Identify which cell holds the provided text, then report its (x, y) central coordinate. 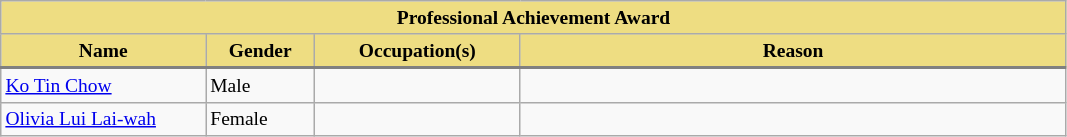
Gender (260, 51)
Reason (793, 51)
Female (260, 118)
Ko Tin Chow (104, 85)
Male (260, 85)
Olivia Lui Lai-wah (104, 118)
Professional Achievement Award (534, 18)
Name (104, 51)
Occupation(s) (418, 51)
